Identify which cell holds the provided text, then report its (x, y) central coordinate. 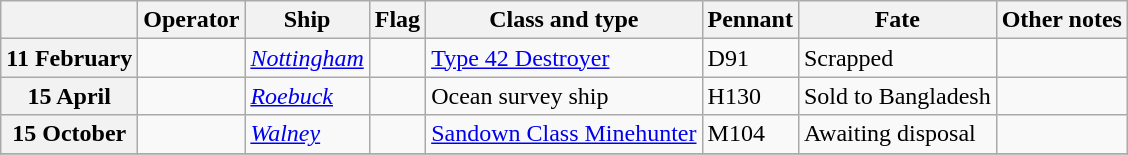
Class and type (564, 20)
Walney (307, 134)
Awaiting disposal (897, 134)
15 April (70, 96)
Sold to Bangladesh (897, 96)
Fate (897, 20)
15 October (70, 134)
Ocean survey ship (564, 96)
11 February (70, 58)
Roebuck (307, 96)
Flag (397, 20)
Operator (192, 20)
Ship (307, 20)
Type 42 Destroyer (564, 58)
Sandown Class Minehunter (564, 134)
Pennant (750, 20)
Other notes (1062, 20)
H130 (750, 96)
M104 (750, 134)
D91 (750, 58)
Nottingham (307, 58)
Scrapped (897, 58)
